Capture the cell that displays the provided text and extract its [x, y] central coordinate. 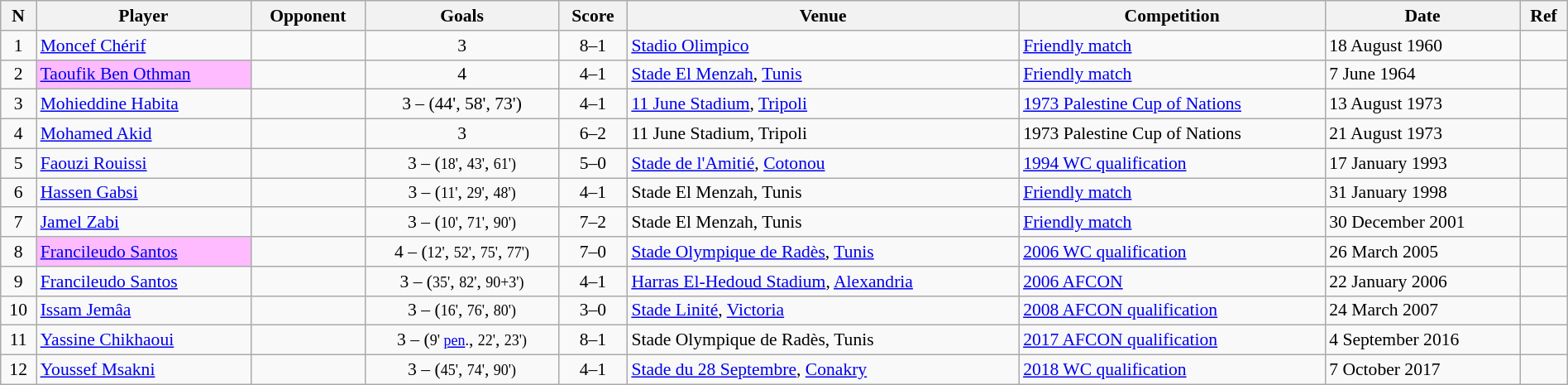
4 – (12', 52', 75', 77') [462, 252]
9 [18, 282]
26 March 2005 [1422, 252]
Hassen Gabsi [144, 193]
12 [18, 370]
7 [18, 223]
3 – (45', 74', 90') [462, 370]
3 – (10', 71', 90') [462, 223]
3 – (11', 29', 48') [462, 193]
Yassine Chikhaoui [144, 340]
7 October 2017 [1422, 370]
30 December 2001 [1422, 223]
4 September 2016 [1422, 340]
2018 WC qualification [1172, 370]
7–0 [594, 252]
24 March 2007 [1422, 310]
2006 WC qualification [1172, 252]
Ref [1543, 16]
Harras El-Hedoud Stadium, Alexandria [823, 282]
7–2 [594, 223]
Stade Linité, Victoria [823, 310]
3 – (16', 76', 80') [462, 310]
6 [18, 193]
Opponent [308, 16]
10 [18, 310]
Goals [462, 16]
Youssef Msakni [144, 370]
1994 WC qualification [1172, 163]
17 January 1993 [1422, 163]
21 August 1973 [1422, 134]
Player [144, 16]
Mohieddine Habita [144, 104]
1 [18, 46]
3–0 [594, 310]
Mohamed Akid [144, 134]
3 – (9' pen., 22', 23') [462, 340]
Venue [823, 16]
2008 AFCON qualification [1172, 310]
Jamel Zabi [144, 223]
Taoufik Ben Othman [144, 75]
Issam Jemâa [144, 310]
31 January 1998 [1422, 193]
3 – (44', 58', 73') [462, 104]
2 [18, 75]
22 January 2006 [1422, 282]
3 – (18', 43', 61') [462, 163]
13 August 1973 [1422, 104]
Moncef Chérif [144, 46]
5–0 [594, 163]
7 June 1964 [1422, 75]
N [18, 16]
3 – (35', 82', 90+3') [462, 282]
Stade du 28 Septembre, Conakry [823, 370]
Score [594, 16]
2017 AFCON qualification [1172, 340]
Competition [1172, 16]
8 [18, 252]
Faouzi Rouissi [144, 163]
2006 AFCON [1172, 282]
18 August 1960 [1422, 46]
Stadio Olimpico [823, 46]
5 [18, 163]
Date [1422, 16]
Stade de l'Amitié, Cotonou [823, 163]
6–2 [594, 134]
11 [18, 340]
